Scan for the cell matching the given text and deliver its (x, y) coordinate at center. 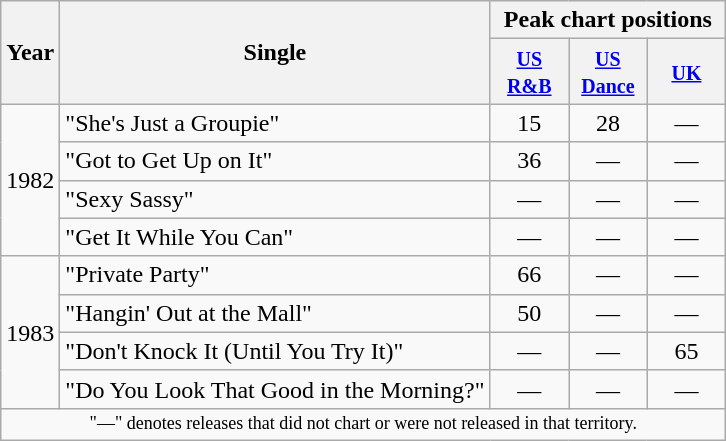
"Do You Look That Good in the Morning?" (275, 389)
US R&B (530, 72)
Peak chart positions (608, 20)
Single (275, 52)
36 (530, 161)
50 (530, 313)
28 (608, 123)
"Got to Get Up on It" (275, 161)
"She's Just a Groupie" (275, 123)
65 (686, 351)
"Don't Knock It (Until You Try It)" (275, 351)
15 (530, 123)
UK (686, 72)
US Dance (608, 72)
"Hangin' Out at the Mall" (275, 313)
"—" denotes releases that did not chart or were not released in that territory. (364, 424)
Year (30, 52)
66 (530, 275)
1983 (30, 332)
"Sexy Sassy" (275, 199)
"Get It While You Can" (275, 237)
"Private Party" (275, 275)
1982 (30, 180)
